Detect which cell encompasses the target text, then output its [x, y] center coordinate. 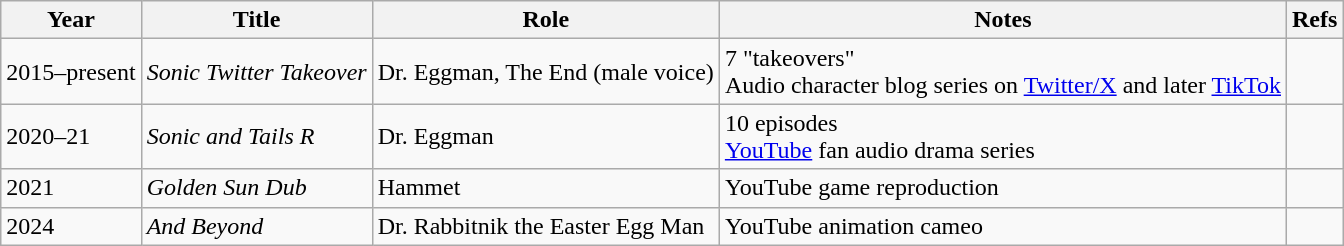
Golden Sun Dub [256, 188]
Year [71, 20]
Hammet [546, 188]
Title [256, 20]
Sonic Twitter Takeover [256, 72]
And Beyond [256, 226]
Dr. Rabbitnik the Easter Egg Man [546, 226]
2024 [71, 226]
Dr. Eggman, The End (male voice) [546, 72]
Role [546, 20]
10 episodesYouTube fan audio drama series [1002, 136]
2021 [71, 188]
Refs [1315, 20]
YouTube animation cameo [1002, 226]
2020–21 [71, 136]
Dr. Eggman [546, 136]
YouTube game reproduction [1002, 188]
7 "takeovers"Audio character blog series on Twitter/X and later TikTok [1002, 72]
2015–present [71, 72]
Sonic and Tails R [256, 136]
Notes [1002, 20]
